Find where the given text appears and provide that cell's center as (X, Y) coordinate. 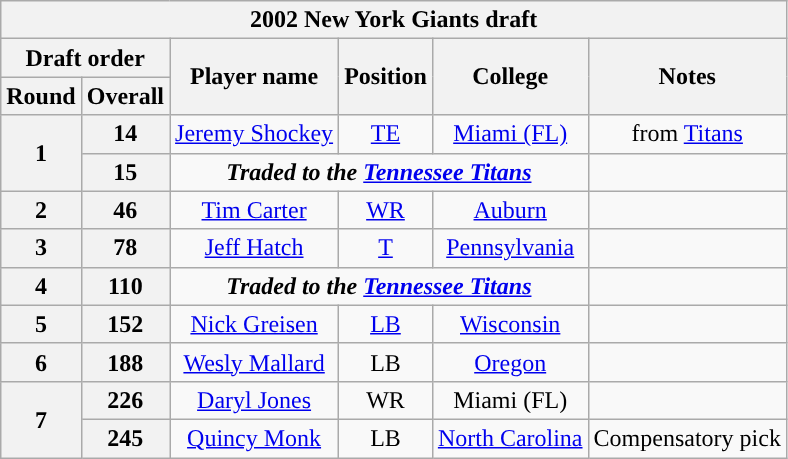
Quincy Monk (254, 438)
Position (386, 77)
Wisconsin (510, 324)
Nick Greisen (254, 324)
Pennsylvania (510, 248)
North Carolina (510, 438)
3 (41, 248)
6 (41, 362)
Compensatory pick (687, 438)
152 (125, 324)
Round (41, 96)
T (386, 248)
Tim Carter (254, 210)
from Titans (687, 134)
78 (125, 248)
Daryl Jones (254, 400)
Auburn (510, 210)
4 (41, 286)
Jeff Hatch (254, 248)
188 (125, 362)
Draft order (86, 58)
Overall (125, 96)
2002 New York Giants draft (394, 20)
226 (125, 400)
7 (41, 419)
110 (125, 286)
15 (125, 172)
Wesly Mallard (254, 362)
College (510, 77)
5 (41, 324)
Oregon (510, 362)
Notes (687, 77)
245 (125, 438)
1 (41, 153)
TE (386, 134)
14 (125, 134)
46 (125, 210)
Player name (254, 77)
2 (41, 210)
Jeremy Shockey (254, 134)
